Identify which cell holds the provided text, then report its [X, Y] central coordinate. 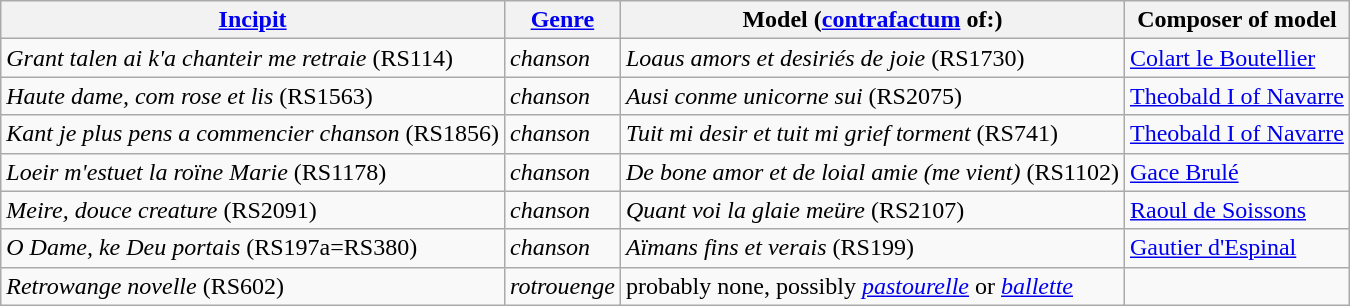
Gautier d'Espinal [1236, 248]
Loeir m'estuet la roïne Marie (RS1178) [253, 172]
probably none, possibly pastourelle or ballette [872, 286]
Incipit [253, 20]
Raoul de Soissons [1236, 210]
Genre [562, 20]
De bone amor et de loial amie (me vient) (RS1102) [872, 172]
O Dame, ke Deu portais (RS197a=RS380) [253, 248]
Quant voi la glaie meüre (RS2107) [872, 210]
Model (contrafactum of:) [872, 20]
Haute dame, com rose et lis (RS1563) [253, 96]
Loaus amors et desiriés de joie (RS1730) [872, 58]
Retrowange novelle (RS602) [253, 286]
Gace Brulé [1236, 172]
Grant talen ai k'a chanteir me retraie (RS114) [253, 58]
Aïmans fins et verais (RS199) [872, 248]
Composer of model [1236, 20]
Kant je plus pens a commencier chanson (RS1856) [253, 134]
Tuit mi desir et tuit mi grief torment (RS741) [872, 134]
rotrouenge [562, 286]
Ausi conme unicorne sui (RS2075) [872, 96]
Colart le Boutellier [1236, 58]
Meire, douce creature (RS2091) [253, 210]
